Capture the cell that displays the provided text and extract its [X, Y] central coordinate. 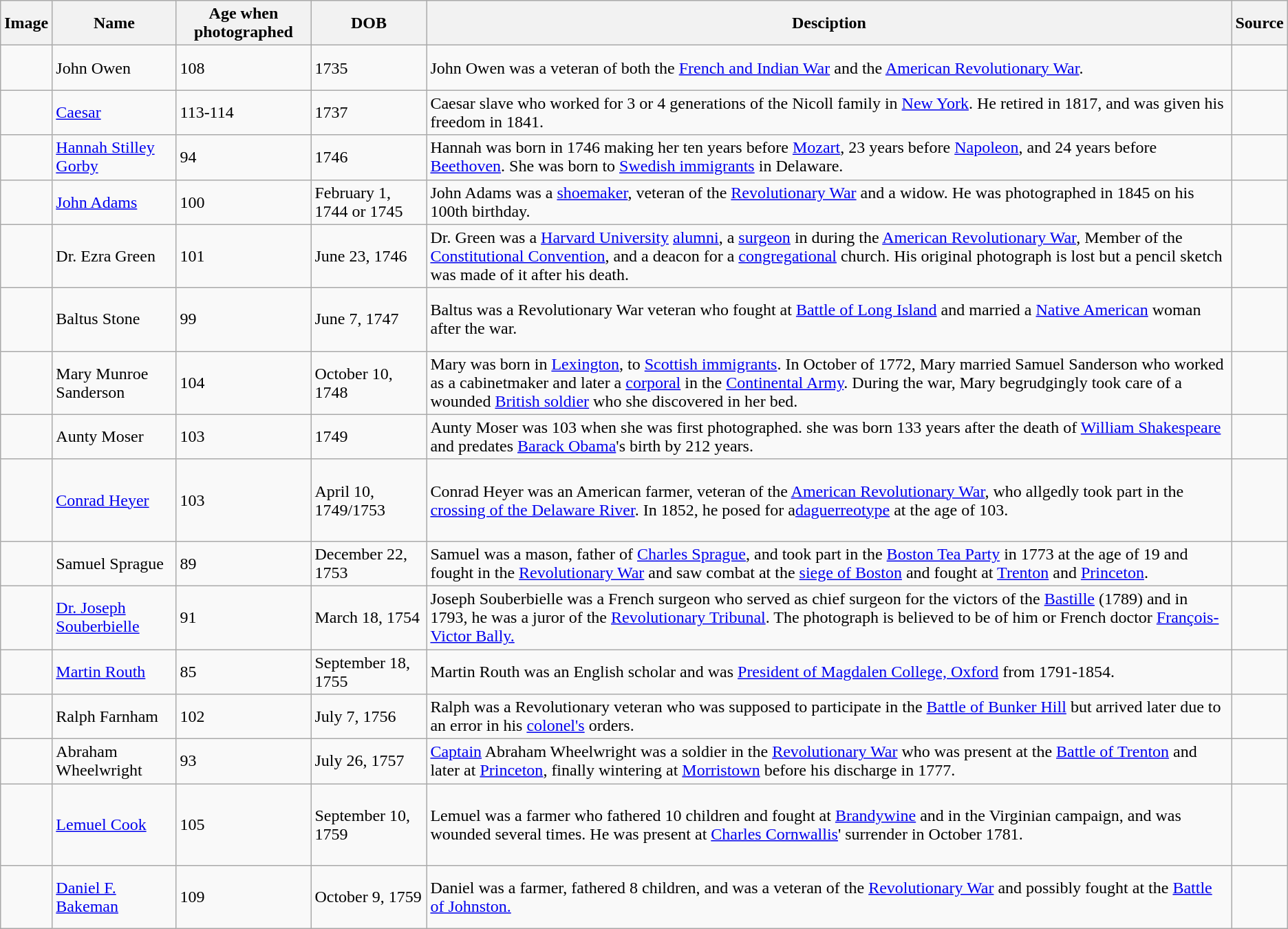
Dr. Ezra Green [114, 256]
July 26, 1757 [369, 761]
February 1, 1744 or 1745 [369, 202]
Baltus was a Revolutionary War veteran who fought at Battle of Long Island and married a Native American woman after the war. [829, 319]
John Adams was a shoemaker, veteran of the Revolutionary War and a widow. He was photographed in 1845 on his 100th birthday. [829, 202]
85 [244, 672]
April 10, 1749/1753 [369, 500]
October 10, 1748 [369, 383]
Baltus Stone [114, 319]
Martin Routh was an English scholar and was President of Magdalen College, Oxford from 1791-1854. [829, 672]
July 7, 1756 [369, 717]
Conrad Heyer [114, 500]
Caesar slave who worked for 3 or 4 generations of the Nicoll family in New York. He retired in 1817, and was given his freedom in 1841. [829, 113]
Age when photographed [244, 23]
1735 [369, 67]
Martin Routh [114, 672]
Caesar [114, 113]
Daniel was a farmer, fathered 8 children, and was a veteran of the Revolutionary War and possibly fought at the Battle of Johnston. [829, 897]
June 7, 1747 [369, 319]
1737 [369, 113]
Samuel Sprague [114, 563]
September 18, 1755 [369, 672]
93 [244, 761]
104 [244, 383]
109 [244, 897]
Aunty Moser [114, 436]
John Owen was a veteran of both the French and Indian War and the American Revolutionary War. [829, 67]
Desciption [829, 23]
John Adams [114, 202]
October 9, 1759 [369, 897]
105 [244, 824]
Ralph Farnham [114, 717]
Lemuel Cook [114, 824]
94 [244, 157]
1746 [369, 157]
December 22, 1753 [369, 563]
Name [114, 23]
Image [26, 23]
102 [244, 717]
September 10, 1759 [369, 824]
March 18, 1754 [369, 617]
Dr. Joseph Souberbielle [114, 617]
91 [244, 617]
DOB [369, 23]
99 [244, 319]
Source [1259, 23]
89 [244, 563]
108 [244, 67]
100 [244, 202]
Abraham Wheelwright [114, 761]
John Owen [114, 67]
1749 [369, 436]
113-114 [244, 113]
Daniel F. Bakeman [114, 897]
Mary Munroe Sanderson [114, 383]
Hannah Stilley Gorby [114, 157]
June 23, 1746 [369, 256]
101 [244, 256]
